For the text-containing cell, return its midpoint in [x, y] coordinate format. 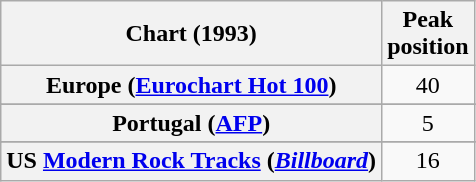
Peakposition [428, 34]
40 [428, 85]
5 [428, 123]
US Modern Rock Tracks (Billboard) [192, 161]
16 [428, 161]
Europe (Eurochart Hot 100) [192, 85]
Chart (1993) [192, 34]
Portugal (AFP) [192, 123]
